Return (X, Y) of the center of cell containing provided text 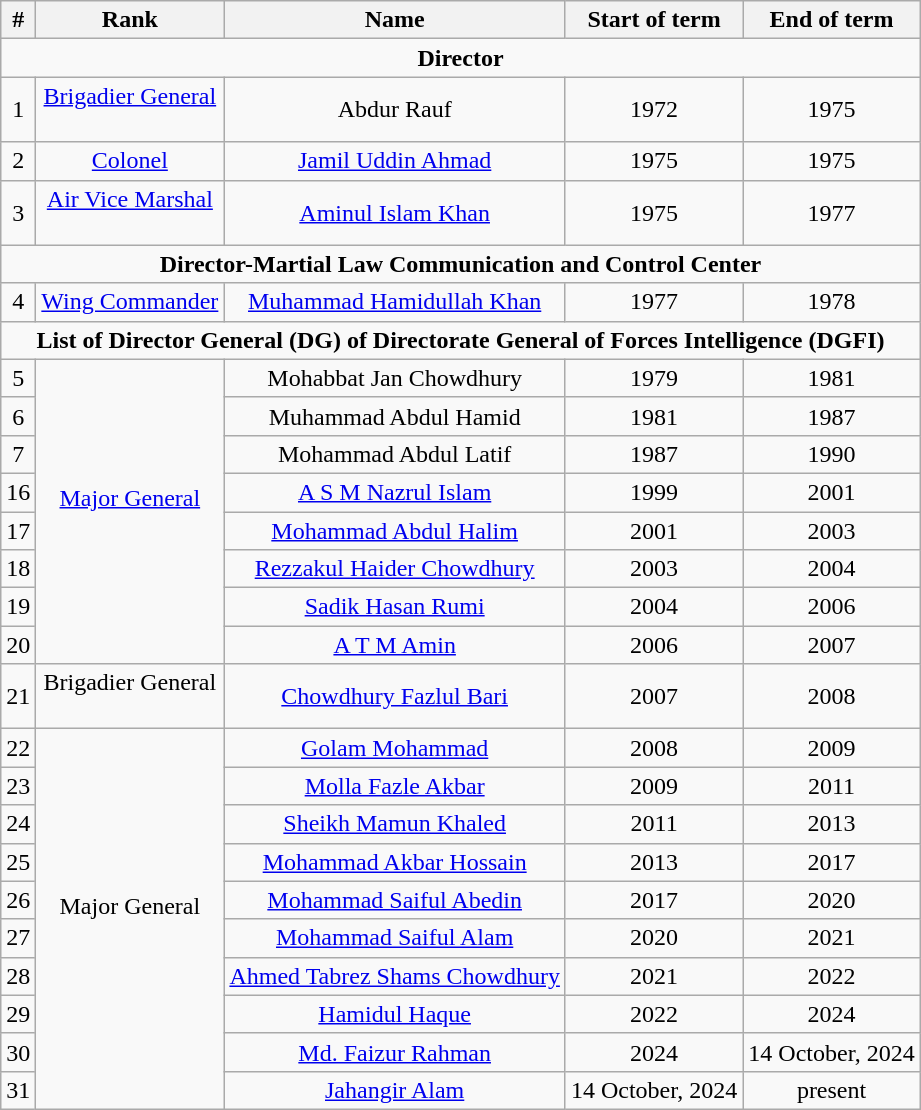
Golam Mohammad (395, 748)
Ahmed Tabrez Shams Chowdhury (395, 976)
28 (18, 976)
# (18, 20)
Muhammad Abdul Hamid (395, 416)
6 (18, 416)
Air Vice Marshal (130, 212)
Jahangir Alam (395, 1090)
Molla Fazle Akbar (395, 786)
1999 (654, 492)
18 (18, 569)
19 (18, 607)
7 (18, 454)
Mohammad Saiful Abedin (395, 900)
1 (18, 110)
present (832, 1090)
29 (18, 1014)
List of Director General (DG) of Directorate General of Forces Intelligence (DGFI) (460, 340)
Abdur Rauf (395, 110)
Hamidul Haque (395, 1014)
Name (395, 20)
26 (18, 900)
Muhammad Hamidullah Khan (395, 302)
End of term (832, 20)
20 (18, 645)
31 (18, 1090)
Start of term (654, 20)
22 (18, 748)
Aminul Islam Khan (395, 212)
5 (18, 378)
1979 (654, 378)
23 (18, 786)
A S M Nazrul Islam (395, 492)
30 (18, 1052)
Mohammad Akbar Hossain (395, 862)
Mohammad Abdul Latif (395, 454)
16 (18, 492)
Wing Commander (130, 302)
25 (18, 862)
Mohabbat Jan Chowdhury (395, 378)
Director-Martial Law Communication and Control Center (460, 264)
Sadik Hasan Rumi (395, 607)
27 (18, 938)
Sheikh Mamun Khaled (395, 824)
1978 (832, 302)
2 (18, 161)
4 (18, 302)
1972 (654, 110)
21 (18, 696)
17 (18, 531)
24 (18, 824)
3 (18, 212)
Mohammad Abdul Halim (395, 531)
Md. Faizur Rahman (395, 1052)
Colonel (130, 161)
Rezzakul Haider Chowdhury (395, 569)
Mohammad Saiful Alam (395, 938)
Jamil Uddin Ahmad (395, 161)
Chowdhury Fazlul Bari (395, 696)
1990 (832, 454)
Rank (130, 20)
Director (460, 58)
A T M Amin (395, 645)
